From the cell containing the given text, extract its center point as [x, y] coordinate. 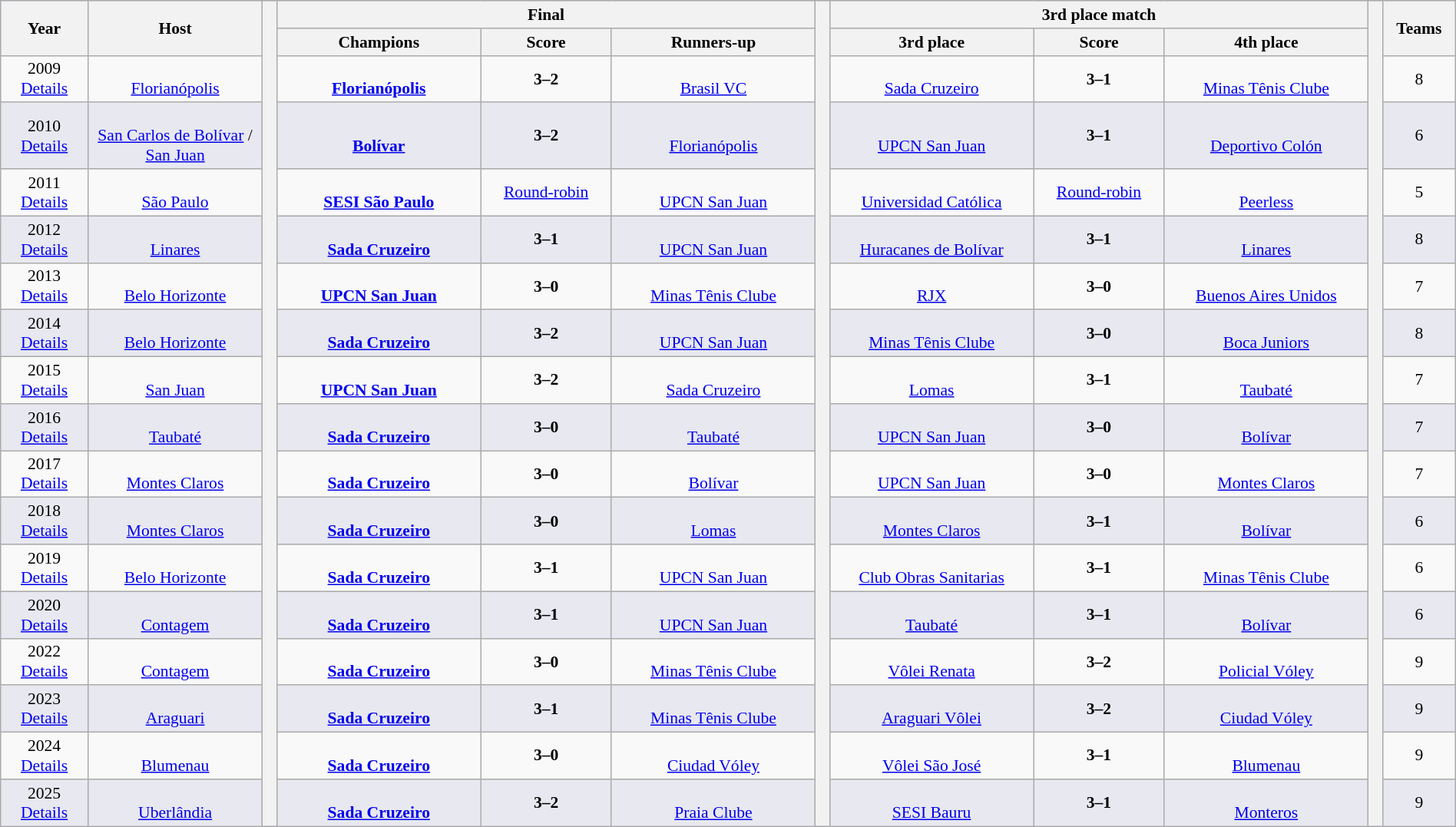
Peerless [1266, 192]
2009Details [45, 78]
2013Details [45, 286]
Buenos Aires Unidos [1266, 286]
Boca Juniors [1266, 333]
Universidad Católica [932, 192]
2012Details [45, 240]
Praia Clube [713, 803]
4th place [1266, 42]
2022Details [45, 662]
San Juan [175, 381]
2015Details [45, 381]
2010Details [45, 137]
Monteros [1266, 803]
2020Details [45, 614]
Runners-up [713, 42]
SESI Bauru [932, 803]
Brasil VC [713, 78]
Year [45, 28]
2014Details [45, 333]
San Carlos de Bolívar / San Juan [175, 137]
SESI São Paulo [379, 192]
2018Details [45, 521]
Champions [379, 42]
Uberlândia [175, 803]
Deportivo Colón [1266, 137]
Teams [1419, 28]
3rd place match [1100, 15]
2016Details [45, 427]
Host [175, 28]
Club Obras Sanitarias [932, 568]
5 [1419, 192]
2019Details [45, 568]
Vôlei São José [932, 756]
São Paulo [175, 192]
Vôlei Renata [932, 662]
2024Details [45, 756]
2025Details [45, 803]
2017Details [45, 475]
Policial Vóley [1266, 662]
3rd place [932, 42]
2023Details [45, 710]
RJX [932, 286]
Final [547, 15]
Araguari Vôlei [932, 710]
Araguari [175, 710]
Huracanes de Bolívar [932, 240]
2011Details [45, 192]
